Return the (X, Y) coordinate for the center point of the cell that contains the specified text.  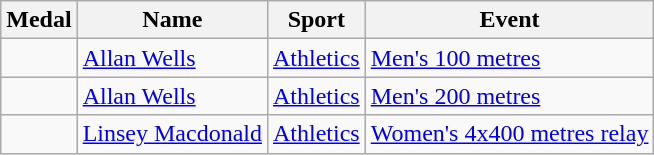
Women's 4x400 metres relay (510, 134)
Linsey Macdonald (172, 134)
Men's 200 metres (510, 96)
Sport (316, 20)
Name (172, 20)
Men's 100 metres (510, 58)
Event (510, 20)
Medal (39, 20)
